Determine the (x, y) coordinate at the center of the cell enclosing the given text.  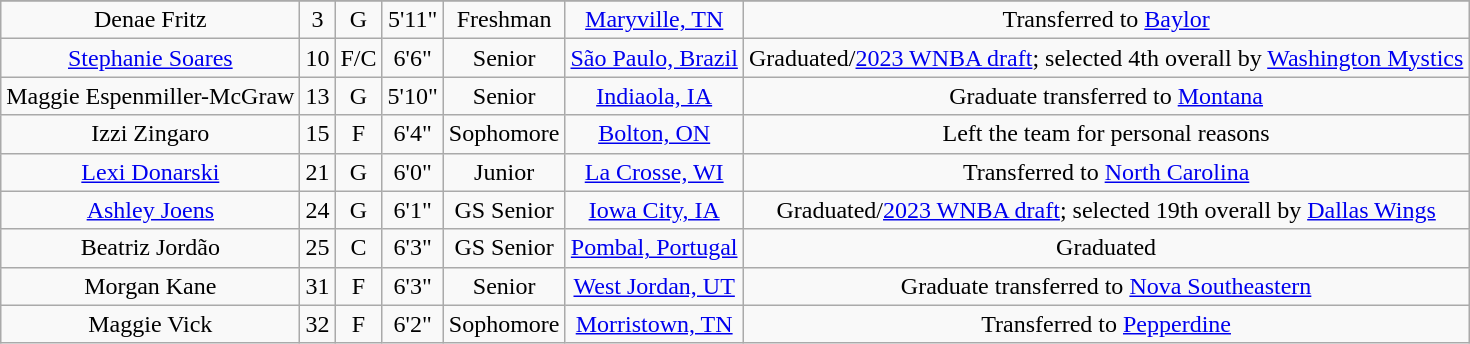
15 (318, 134)
32 (318, 324)
13 (318, 96)
Graduated (1106, 248)
Graduated/2023 WNBA draft; selected 4th overall by Washington Mystics (1106, 58)
Left the team for personal reasons (1106, 134)
La Crosse, WI (654, 172)
Transferred to Pepperdine (1106, 324)
Graduate transferred to Nova Southeastern (1106, 286)
31 (318, 286)
6'6" (412, 58)
Ashley Joens (150, 210)
Maggie Espenmiller-McGraw (150, 96)
Junior (504, 172)
6'0" (412, 172)
6'2" (412, 324)
Maryville, TN (654, 20)
Maggie Vick (150, 324)
21 (318, 172)
C (358, 248)
5'10" (412, 96)
Bolton, ON (654, 134)
10 (318, 58)
24 (318, 210)
Graduate transferred to Montana (1106, 96)
Morgan Kane (150, 286)
Transferred to North Carolina (1106, 172)
Transferred to Baylor (1106, 20)
25 (318, 248)
Izzi Zingaro (150, 134)
Morristown, TN (654, 324)
Iowa City, IA (654, 210)
6'1" (412, 210)
Beatriz Jordão (150, 248)
Indiaola, IA (654, 96)
F/C (358, 58)
Stephanie Soares (150, 58)
5'11" (412, 20)
São Paulo, Brazil (654, 58)
Freshman (504, 20)
Graduated/2023 WNBA draft; selected 19th overall by Dallas Wings (1106, 210)
Denae Fritz (150, 20)
6'4" (412, 134)
Lexi Donarski (150, 172)
3 (318, 20)
West Jordan, UT (654, 286)
Pombal, Portugal (654, 248)
